Capture the cell that displays the provided text and extract its (X, Y) central coordinate. 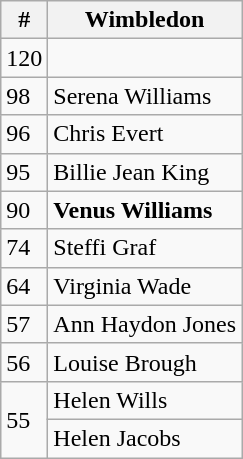
Ann Haydon Jones (145, 324)
64 (24, 286)
Louise Brough (145, 362)
74 (24, 248)
Steffi Graf (145, 248)
Helen Wills (145, 400)
# (24, 20)
98 (24, 96)
Virginia Wade (145, 286)
Billie Jean King (145, 172)
Venus Williams (145, 210)
90 (24, 210)
96 (24, 134)
Helen Jacobs (145, 438)
57 (24, 324)
Wimbledon (145, 20)
120 (24, 58)
56 (24, 362)
Chris Evert (145, 134)
95 (24, 172)
55 (24, 419)
Serena Williams (145, 96)
